Scan for the cell matching the given text and deliver its (X, Y) coordinate at center. 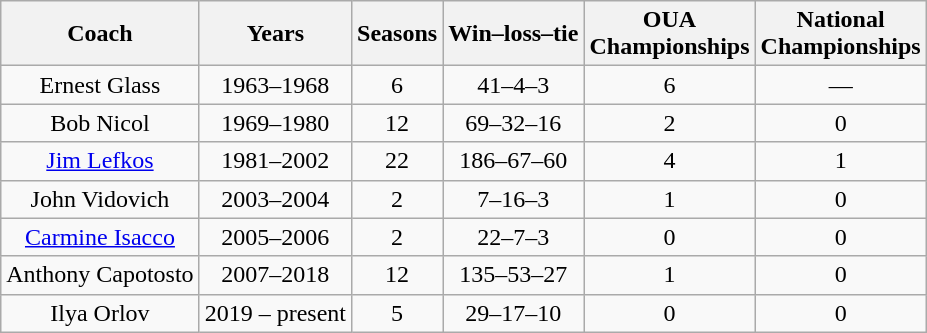
7–16–3 (514, 199)
4 (670, 161)
John Vidovich (100, 199)
2007–2018 (275, 275)
Carmine Isacco (100, 237)
5 (398, 313)
1963–1968 (275, 85)
Years (275, 34)
22–7–3 (514, 237)
186–67–60 (514, 161)
29–17–10 (514, 313)
Coach (100, 34)
NationalChampionships (840, 34)
2003–2004 (275, 199)
Win–loss–tie (514, 34)
Anthony Capotosto (100, 275)
41–4–3 (514, 85)
69–32–16 (514, 123)
1969–1980 (275, 123)
OUAChampionships (670, 34)
1981–2002 (275, 161)
2005–2006 (275, 237)
Seasons (398, 34)
Bob Nicol (100, 123)
Jim Lefkos (100, 161)
135–53–27 (514, 275)
22 (398, 161)
Ilya Orlov (100, 313)
Ernest Glass (100, 85)
— (840, 85)
2019 – present (275, 313)
